From the cell containing the given text, extract its center point as [X, Y] coordinate. 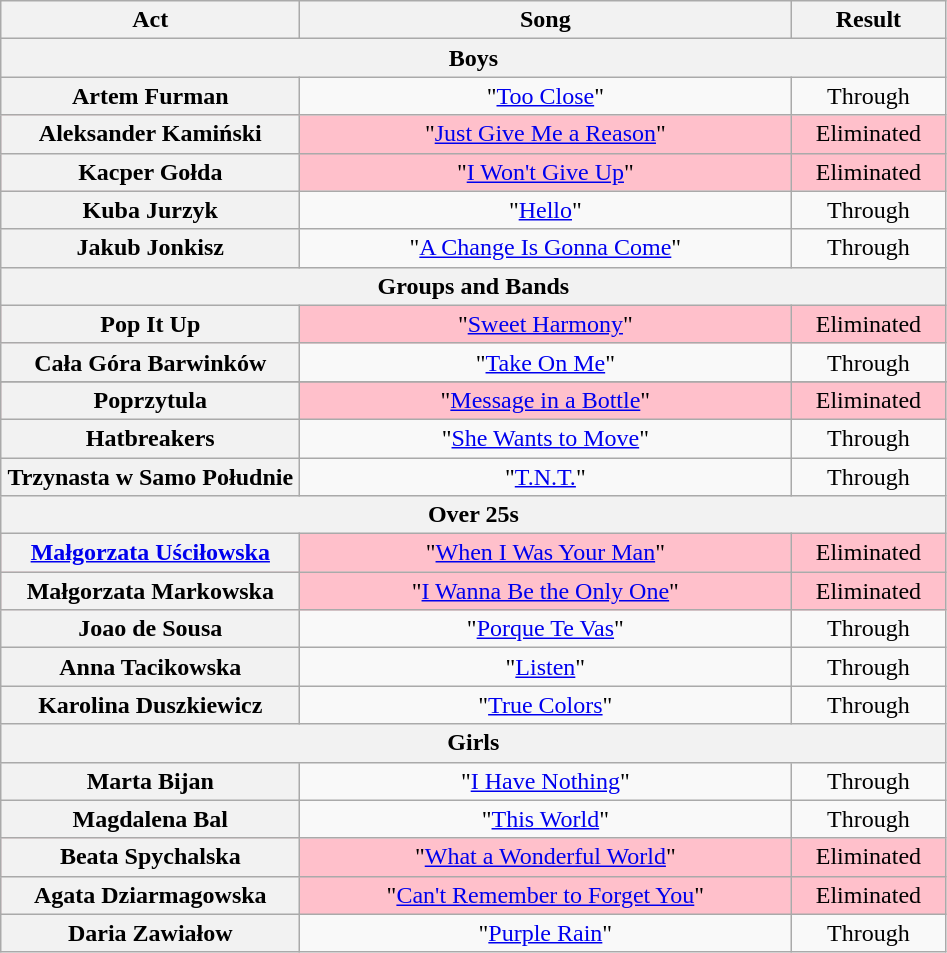
"Sweet Harmony" [546, 324]
Kuba Jurzyk [150, 210]
Cała Góra Barwinków [150, 362]
Girls [474, 743]
Marta Bijan [150, 781]
"Hello" [546, 210]
"Just Give Me a Reason" [546, 134]
"Purple Rain" [546, 933]
Groups and Bands [474, 286]
Beata Spychalska [150, 857]
"T.N.T." [546, 477]
Aleksander Kamiński [150, 134]
Kacper Gołda [150, 172]
"I Won't Give Up" [546, 172]
"I Wanna Be the Only One" [546, 591]
Result [868, 20]
Anna Tacikowska [150, 667]
"Message in a Bottle" [546, 400]
"Take On Me" [546, 362]
Jakub Jonkisz [150, 248]
Daria Zawiałow [150, 933]
Song [546, 20]
Karolina Duszkiewicz [150, 705]
Małgorzata Uściłowska [150, 553]
"Can't Remember to Forget You" [546, 895]
Over 25s [474, 515]
Trzynasta w Samo Południe [150, 477]
"True Colors" [546, 705]
"This World" [546, 819]
"A Change Is Gonna Come" [546, 248]
Poprzytula [150, 400]
Magdalena Bal [150, 819]
Boys [474, 58]
Pop It Up [150, 324]
Małgorzata Markowska [150, 591]
Joao de Sousa [150, 629]
Agata Dziarmagowska [150, 895]
"Listen" [546, 667]
Hatbreakers [150, 438]
Artem Furman [150, 96]
"Too Close" [546, 96]
"She Wants to Move" [546, 438]
"Porque Te Vas" [546, 629]
Act [150, 20]
"I Have Nothing" [546, 781]
"When I Was Your Man" [546, 553]
"What a Wonderful World" [546, 857]
